Return [x, y] of the center of cell containing provided text 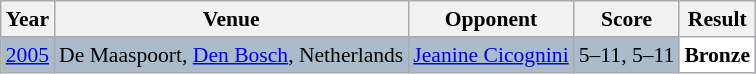
Jeanine Cicognini [490, 55]
De Maaspoort, Den Bosch, Netherlands [231, 55]
5–11, 5–11 [627, 55]
Score [627, 19]
Venue [231, 19]
Opponent [490, 19]
Bronze [717, 55]
Year [28, 19]
2005 [28, 55]
Result [717, 19]
